Return the (X, Y) coordinate for the center point of the cell that contains the specified text.  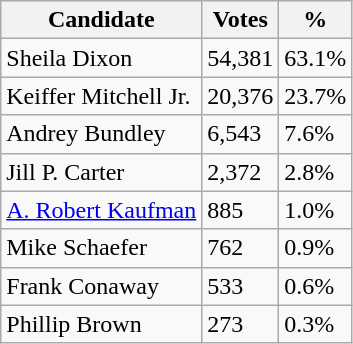
Frank Conaway (102, 286)
Mike Schaefer (102, 248)
533 (240, 286)
2,372 (240, 172)
A. Robert Kaufman (102, 210)
0.3% (316, 324)
885 (240, 210)
23.7% (316, 96)
63.1% (316, 58)
20,376 (240, 96)
Keiffer Mitchell Jr. (102, 96)
0.6% (316, 286)
762 (240, 248)
Votes (240, 20)
54,381 (240, 58)
0.9% (316, 248)
Candidate (102, 20)
7.6% (316, 134)
2.8% (316, 172)
Phillip Brown (102, 324)
% (316, 20)
1.0% (316, 210)
273 (240, 324)
6,543 (240, 134)
Jill P. Carter (102, 172)
Sheila Dixon (102, 58)
Andrey Bundley (102, 134)
